Find where the given text appears and provide that cell's center as (x, y) coordinate. 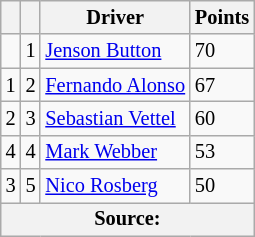
Nico Rosberg (115, 186)
5 (31, 186)
Driver (115, 17)
60 (222, 118)
70 (222, 51)
Source: (128, 219)
53 (222, 152)
Sebastian Vettel (115, 118)
Mark Webber (115, 152)
Jenson Button (115, 51)
Fernando Alonso (115, 85)
50 (222, 186)
Points (222, 17)
67 (222, 85)
